Pinpoint the cell where the given text exists, returning its [X, Y] midpoint coordinate. 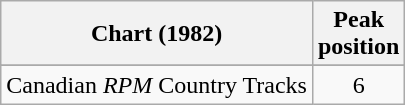
6 [358, 85]
Peakposition [358, 34]
Canadian RPM Country Tracks [157, 85]
Chart (1982) [157, 34]
